Detect which cell encompasses the target text, then output its (x, y) center coordinate. 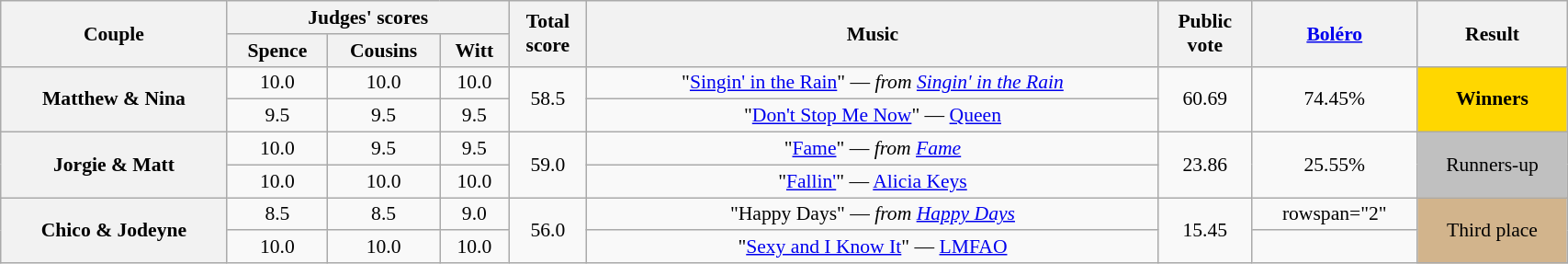
Runners-up (1492, 166)
9.0 (475, 214)
"Sexy and I Know It" — LMFAO (873, 247)
56.0 (547, 230)
Witt (475, 51)
Spence (277, 51)
23.86 (1205, 166)
Couple (114, 33)
Judges' scores (367, 17)
59.0 (547, 166)
58.5 (547, 99)
Result (1492, 33)
Jorgie & Matt (114, 166)
rowspan="2" (1334, 214)
"Fame" — from Fame (873, 149)
Winners (1492, 99)
Cousins (384, 51)
Matthew & Nina (114, 99)
Chico & Jodeyne (114, 230)
74.45% (1334, 99)
Publicvote (1205, 33)
"Fallin'" — Alicia Keys (873, 181)
25.55% (1334, 166)
"Don't Stop Me Now" — Queen (873, 116)
Third place (1492, 230)
Music (873, 33)
"Happy Days" — from Happy Days (873, 214)
60.69 (1205, 99)
"Singin' in the Rain" — from Singin' in the Rain (873, 83)
15.45 (1205, 230)
Totalscore (547, 33)
Boléro (1334, 33)
